Search for the cell housing the specified text and yield its (x, y) center coordinate. 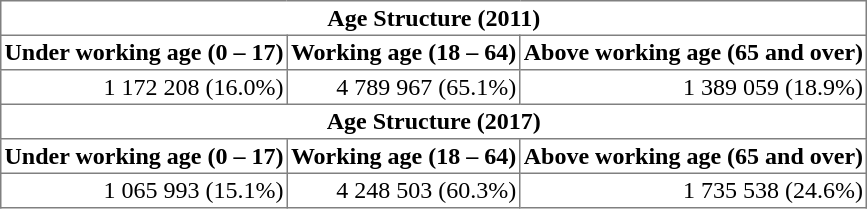
4 248 503 (60.3%) (404, 190)
1 065 993 (15.1%) (144, 190)
1 172 208 (16.0%) (144, 87)
4 789 967 (65.1%) (404, 87)
1 389 059 (18.9%) (694, 87)
1 735 538 (24.6%) (694, 190)
Age Structure (2011) (434, 18)
Age Structure (2017) (434, 121)
